Detect which cell encompasses the target text, then output its (X, Y) center coordinate. 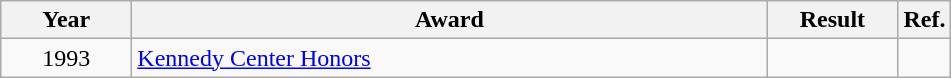
Result (832, 20)
Kennedy Center Honors (450, 58)
Award (450, 20)
1993 (66, 58)
Ref. (924, 20)
Year (66, 20)
